Find where the given text appears and provide that cell's center as (x, y) coordinate. 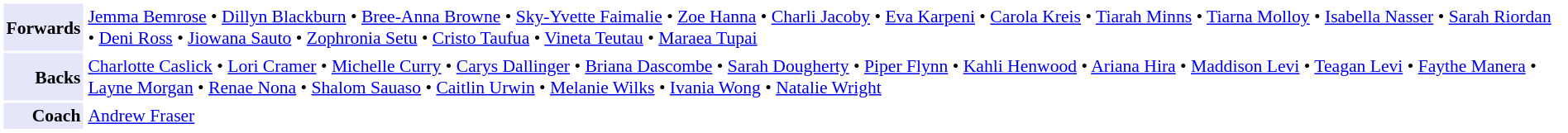
Backs (43, 76)
Forwards (43, 26)
Andrew Fraser (825, 116)
Coach (43, 116)
